Search for the cell housing the specified text and yield its (x, y) center coordinate. 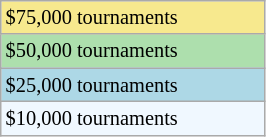
$50,000 tournaments (133, 51)
$25,000 tournaments (133, 85)
$75,000 tournaments (133, 17)
$10,000 tournaments (133, 118)
